Pinpoint the cell where the given text exists, returning its [X, Y] midpoint coordinate. 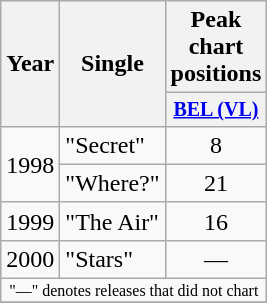
"—" denotes releases that did not chart [134, 291]
1999 [30, 221]
"Stars" [112, 259]
Single [112, 64]
— [216, 259]
1998 [30, 164]
"Secret" [112, 145]
"The Air" [112, 221]
Year [30, 64]
21 [216, 183]
8 [216, 145]
16 [216, 221]
Peak chart positions [216, 47]
BEL (VL) [216, 110]
2000 [30, 259]
"Where?" [112, 183]
